Return the (X, Y) coordinate for the center point of the cell that contains the specified text.  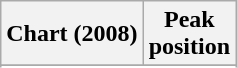
Peakposition (189, 34)
Chart (2008) (72, 34)
